Provide the (X, Y) coordinate of the cell's center where the given text is located.  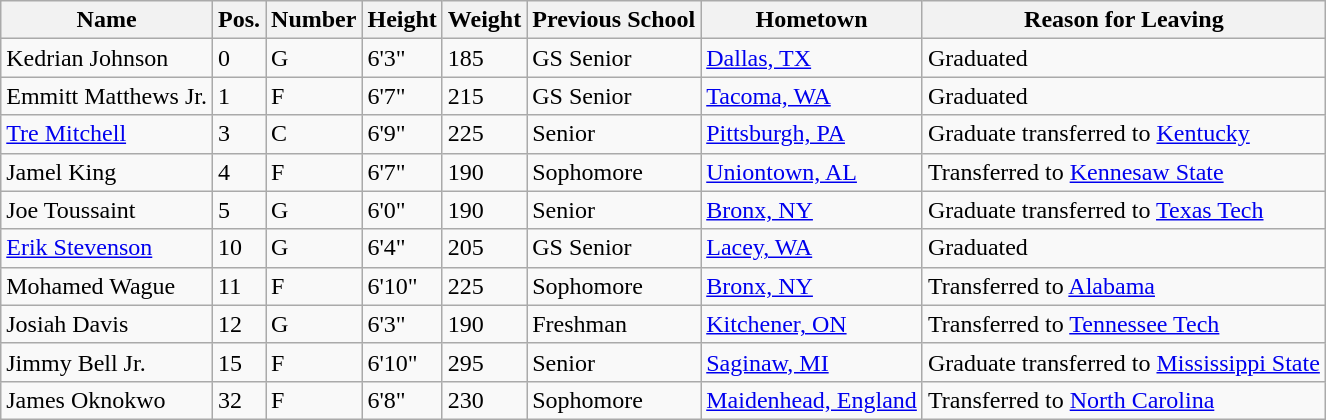
Jamel King (107, 172)
Graduate transferred to Texas Tech (1124, 210)
Mohamed Wague (107, 286)
4 (238, 172)
Uniontown, AL (812, 172)
Pittsburgh, PA (812, 134)
Transferred to Alabama (1124, 286)
Pos. (238, 20)
Maidenhead, England (812, 400)
Kedrian Johnson (107, 58)
Dallas, TX (812, 58)
6'8" (402, 400)
Graduate transferred to Kentucky (1124, 134)
Emmitt Matthews Jr. (107, 96)
Transferred to Tennessee Tech (1124, 324)
Tre Mitchell (107, 134)
Kitchener, ON (812, 324)
C (314, 134)
5 (238, 210)
0 (238, 58)
Lacey, WA (812, 248)
1 (238, 96)
295 (484, 362)
Reason for Leaving (1124, 20)
Previous School (614, 20)
6'0" (402, 210)
15 (238, 362)
6'4" (402, 248)
11 (238, 286)
Saginaw, MI (812, 362)
James Oknokwo (107, 400)
215 (484, 96)
Freshman (614, 324)
Transferred to North Carolina (1124, 400)
Jimmy Bell Jr. (107, 362)
Height (402, 20)
32 (238, 400)
Tacoma, WA (812, 96)
Number (314, 20)
Josiah Davis (107, 324)
3 (238, 134)
230 (484, 400)
10 (238, 248)
205 (484, 248)
Graduate transferred to Mississippi State (1124, 362)
Joe Toussaint (107, 210)
Transferred to Kennesaw State (1124, 172)
Weight (484, 20)
Erik Stevenson (107, 248)
Hometown (812, 20)
Name (107, 20)
12 (238, 324)
6'9" (402, 134)
185 (484, 58)
